Locate the cell with the specified text and output its (X, Y) center coordinate. 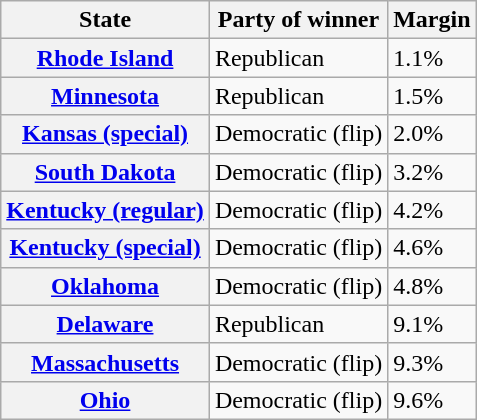
Kentucky (regular) (106, 210)
Massachusetts (106, 362)
Party of winner (298, 20)
4.6% (432, 248)
Oklahoma (106, 286)
Kentucky (special) (106, 248)
Rhode Island (106, 58)
9.1% (432, 324)
9.6% (432, 400)
Delaware (106, 324)
2.0% (432, 134)
9.3% (432, 362)
Minnesota (106, 96)
1.1% (432, 58)
1.5% (432, 96)
Margin (432, 20)
Kansas (special) (106, 134)
Ohio (106, 400)
3.2% (432, 172)
State (106, 20)
4.2% (432, 210)
4.8% (432, 286)
South Dakota (106, 172)
